Scan for the cell matching the given text and deliver its (X, Y) coordinate at center. 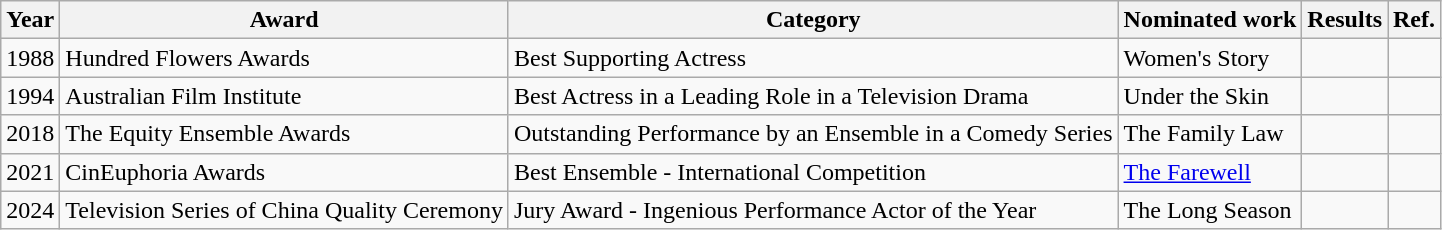
1988 (30, 58)
Women's Story (1210, 58)
Best Ensemble - International Competition (813, 172)
The Family Law (1210, 134)
Australian Film Institute (284, 96)
Ref. (1414, 20)
2018 (30, 134)
Television Series of China Quality Ceremony (284, 210)
Nominated work (1210, 20)
Results (1345, 20)
The Farewell (1210, 172)
Year (30, 20)
Jury Award - Ingenious Performance Actor of the Year (813, 210)
Category (813, 20)
The Long Season (1210, 210)
1994 (30, 96)
The Equity Ensemble Awards (284, 134)
Under the Skin (1210, 96)
2024 (30, 210)
Best Actress in a Leading Role in a Television Drama (813, 96)
Award (284, 20)
Outstanding Performance by an Ensemble in a Comedy Series (813, 134)
Hundred Flowers Awards (284, 58)
CinEuphoria Awards (284, 172)
2021 (30, 172)
Best Supporting Actress (813, 58)
